Scan for the cell matching the given text and deliver its (x, y) coordinate at center. 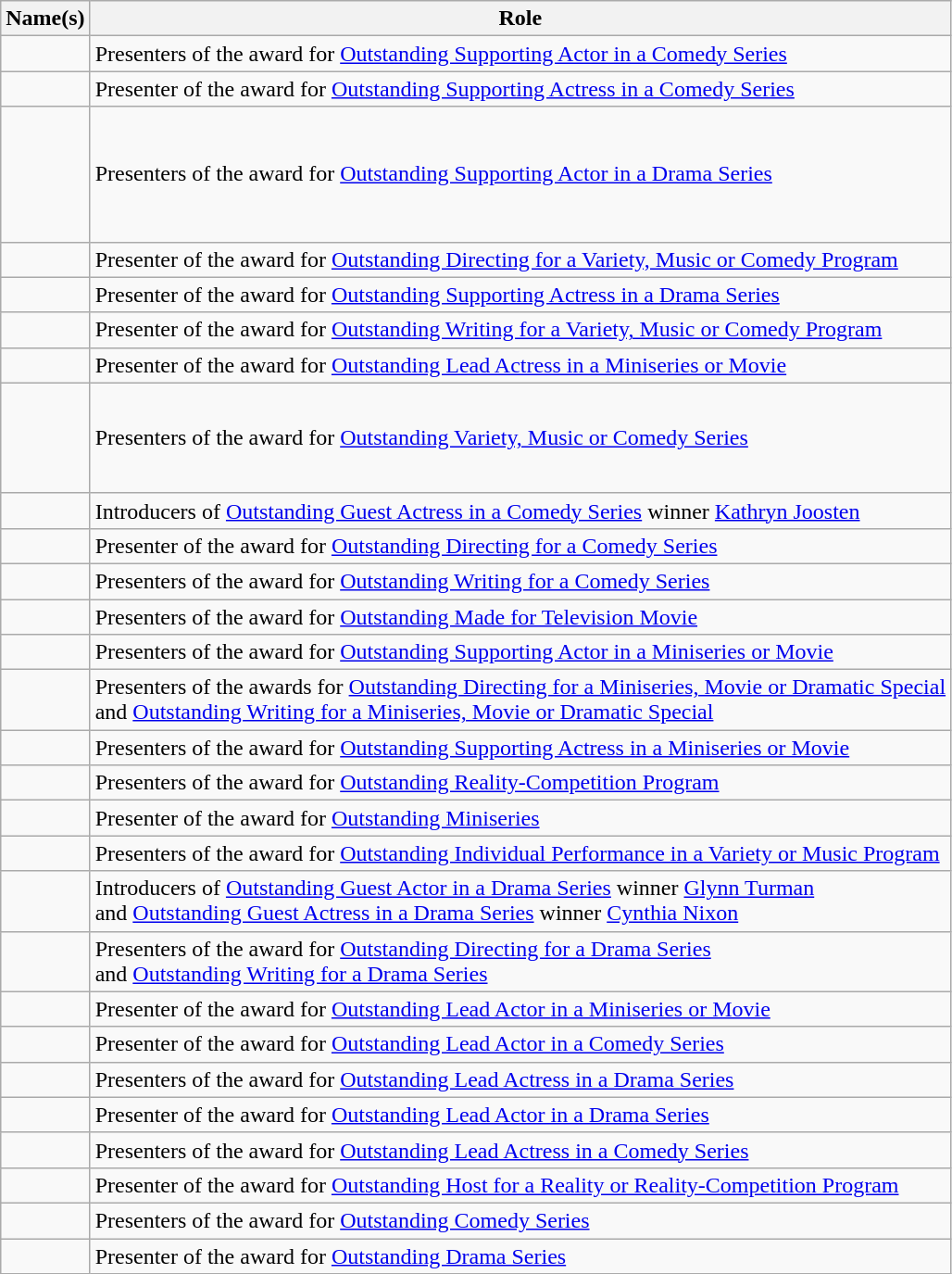
Presenter of the award for Outstanding Drama Series (520, 1255)
Presenters of the award for Outstanding Supporting Actor in a Comedy Series (520, 54)
Name(s) (45, 19)
Presenters of the award for Outstanding Made for Television Movie (520, 616)
Presenters of the award for Outstanding Lead Actress in a Drama Series (520, 1079)
Presenter of the award for Outstanding Host for a Reality or Reality-Competition Program (520, 1185)
Presenter of the award for Outstanding Writing for a Variety, Music or Comedy Program (520, 330)
Presenters of the award for Outstanding Lead Actress in a Comedy Series (520, 1150)
Presenters of the award for Outstanding Supporting Actress in a Miniseries or Movie (520, 748)
Presenter of the award for Outstanding Miniseries (520, 818)
Presenter of the award for Outstanding Lead Actor in a Comedy Series (520, 1044)
Presenter of the award for Outstanding Directing for a Variety, Music or Comedy Program (520, 259)
Presenter of the award for Outstanding Lead Actor in a Miniseries or Movie (520, 1009)
Presenter of the award for Outstanding Supporting Actress in a Drama Series (520, 295)
Introducers of Outstanding Guest Actor in a Drama Series winner Glynn Turman and Outstanding Guest Actress in a Drama Series winner Cynthia Nixon (520, 901)
Presenters of the award for Outstanding Reality-Competition Program (520, 783)
Presenters of the award for Outstanding Directing for a Drama Seriesand Outstanding Writing for a Drama Series (520, 962)
Presenter of the award for Outstanding Directing for a Comedy Series (520, 546)
Presenter of the award for Outstanding Lead Actor in a Drama Series (520, 1115)
Presenters of the award for Outstanding Supporting Actor in a Miniseries or Movie (520, 652)
Presenters of the award for Outstanding Individual Performance in a Variety or Music Program (520, 853)
Role (520, 19)
Presenters of the award for Outstanding Writing for a Comedy Series (520, 581)
Presenters of the award for Outstanding Supporting Actor in a Drama Series (520, 174)
Presenter of the award for Outstanding Lead Actress in a Miniseries or Movie (520, 365)
Presenters of the award for Outstanding Variety, Music or Comedy Series (520, 437)
Presenter of the award for Outstanding Supporting Actress in a Comedy Series (520, 89)
Presenters of the award for Outstanding Comedy Series (520, 1220)
Introducers of Outstanding Guest Actress in a Comedy Series winner Kathryn Joosten (520, 511)
